Extract the (x, y) coordinate from the center of the cell holding the provided text.  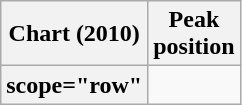
Chart (2010) (74, 34)
Peakposition (194, 34)
scope="row" (74, 85)
